Provide the [X, Y] coordinate of the cell's center where the given text is located.  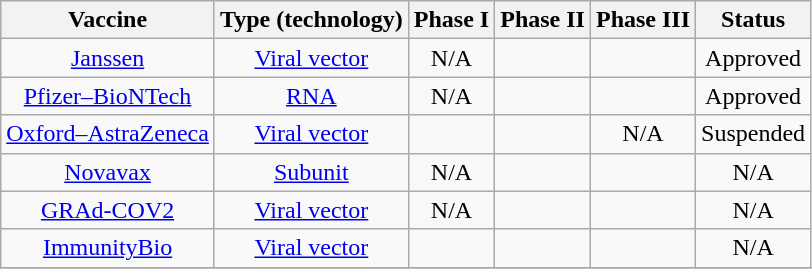
Phase III [642, 20]
Type (technology) [311, 20]
Oxford–AstraZeneca [108, 134]
Vaccine [108, 20]
ImmunityBio [108, 248]
Janssen [108, 58]
Pfizer–BioNTech [108, 96]
Novavax [108, 172]
Status [754, 20]
RNA [311, 96]
Phase II [543, 20]
Suspended [754, 134]
Subunit [311, 172]
Phase I [451, 20]
GRAd-COV2 [108, 210]
